Search for the cell housing the specified text and yield its (X, Y) center coordinate. 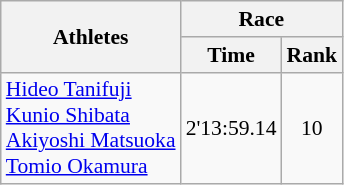
Race (262, 19)
Hideo TanifujiKunio ShibataAkiyoshi MatsuokaTomio Okamura (91, 128)
2'13:59.14 (232, 128)
Athletes (91, 36)
10 (312, 128)
Time (232, 55)
Rank (312, 55)
